For the text-containing cell, return its midpoint in (x, y) coordinate format. 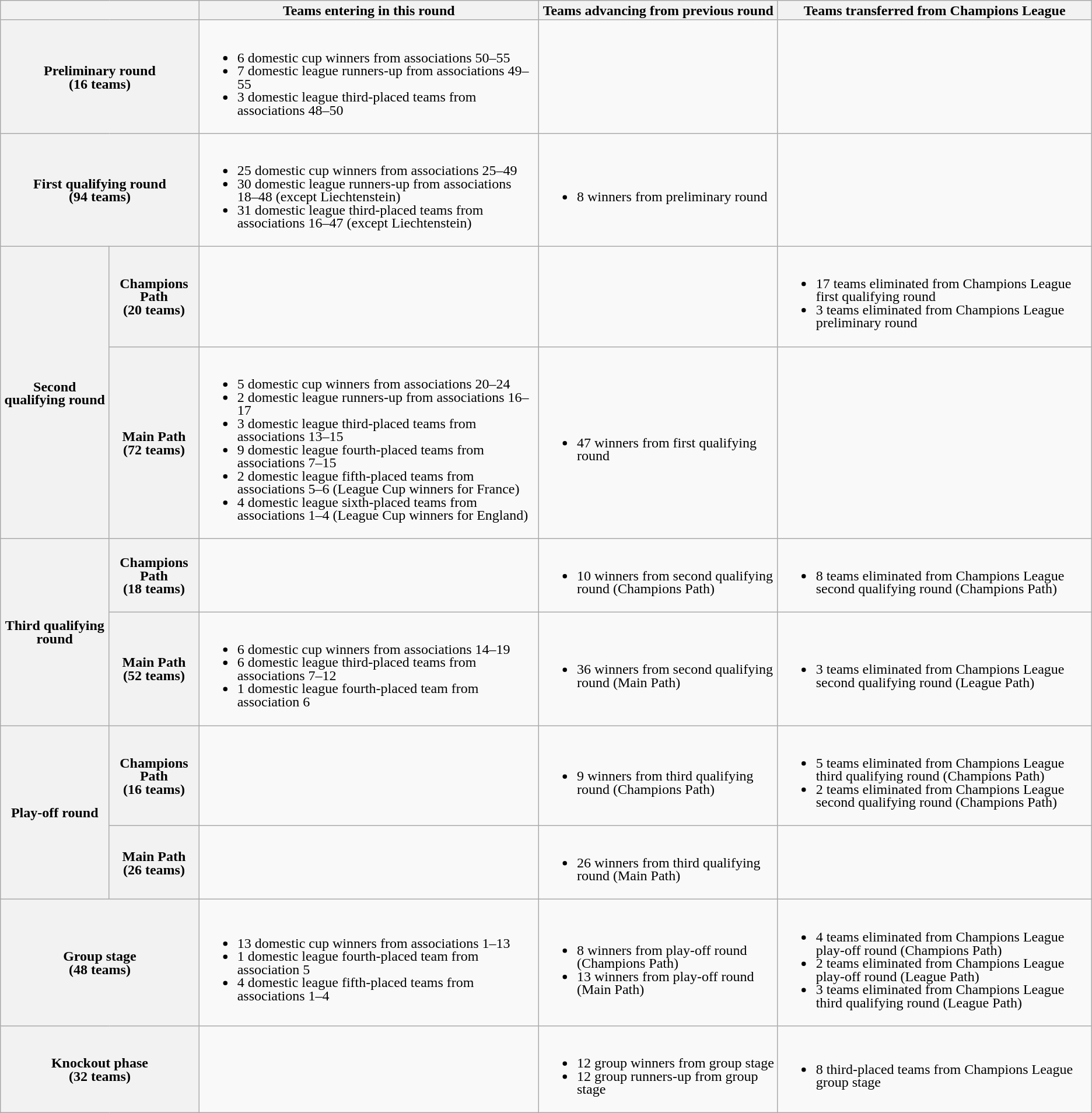
Third qualifying round (55, 632)
3 teams eliminated from Champions League second qualifying round (League Path) (935, 669)
Teams entering in this round (369, 10)
9 winners from third qualifying round (Champions Path) (658, 776)
Champions Path(16 teams) (154, 776)
First qualifying round(94 teams) (100, 190)
8 winners from preliminary round (658, 190)
26 winners from third qualifying round (Main Path) (658, 862)
Teams advancing from previous round (658, 10)
Teams transferred from Champions League (935, 10)
47 winners from first qualifying round (658, 442)
Main Path(26 teams) (154, 862)
8 winners from play-off round (Champions Path)13 winners from play-off round (Main Path) (658, 963)
Champions Path(18 teams) (154, 575)
17 teams eliminated from Champions League first qualifying round3 teams eliminated from Champions League preliminary round (935, 296)
36 winners from second qualifying round (Main Path) (658, 669)
Champions Path(20 teams) (154, 296)
Second qualifying round (55, 392)
Main Path(72 teams) (154, 442)
Knockout phase(32 teams) (100, 1069)
8 teams eliminated from Champions League second qualifying round (Champions Path) (935, 575)
Preliminary round(16 teams) (100, 76)
10 winners from second qualifying round (Champions Path) (658, 575)
Play-off round (55, 813)
12 group winners from group stage12 group runners-up from group stage (658, 1069)
Group stage(48 teams) (100, 963)
Main Path(52 teams) (154, 669)
8 third-placed teams from Champions League group stage (935, 1069)
